Return the (x, y) coordinate for the center point of the cell that contains the specified text.  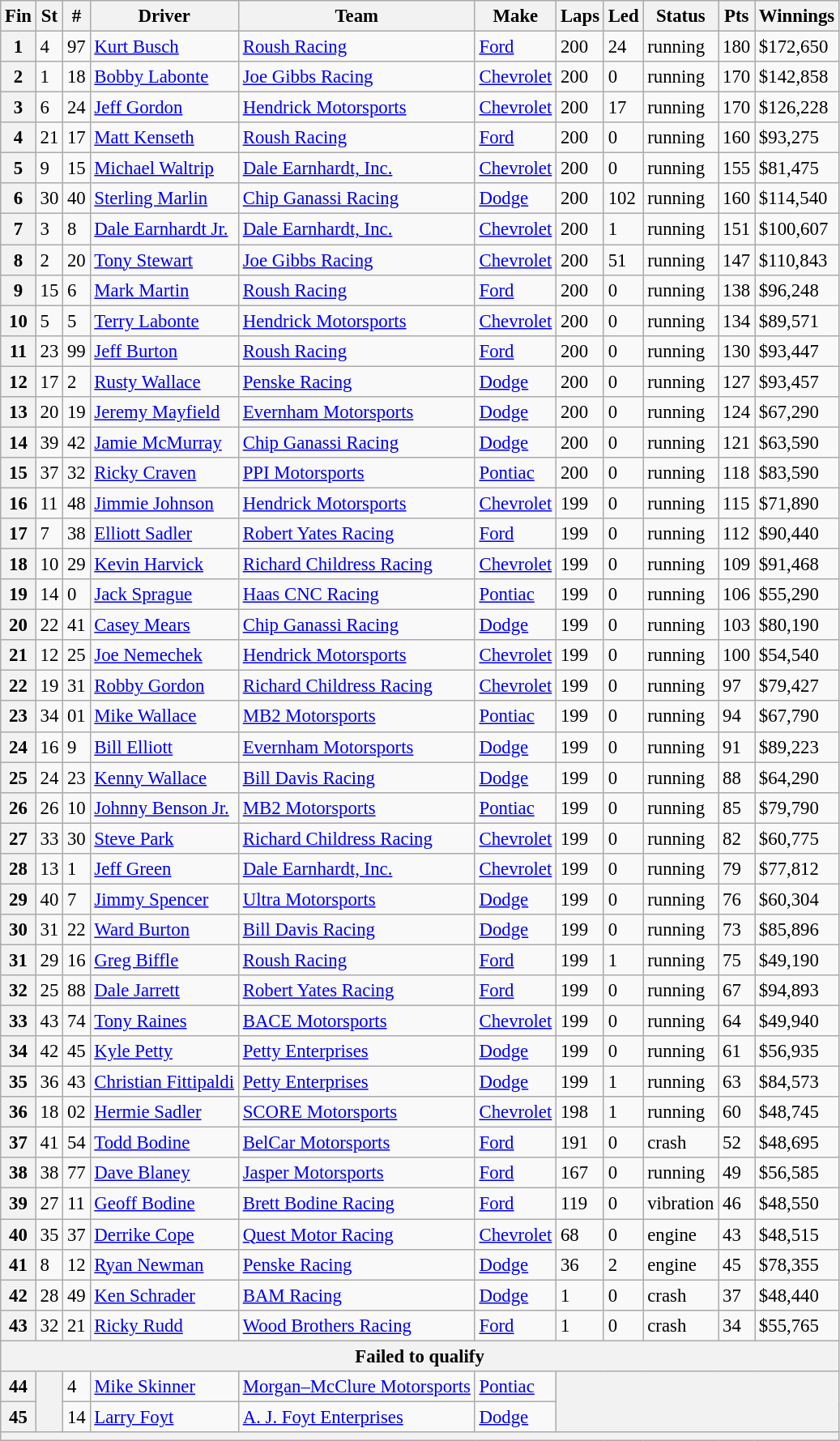
112 (737, 534)
Jimmy Spencer (164, 899)
Ward Burton (164, 930)
68 (580, 1234)
Ryan Newman (164, 1264)
Bobby Labonte (164, 77)
$78,355 (797, 1264)
Driver (164, 16)
151 (737, 229)
Mark Martin (164, 290)
$63,590 (797, 442)
Casey Mears (164, 625)
94 (737, 717)
$60,775 (797, 838)
Ken Schrader (164, 1295)
54 (76, 1143)
$81,475 (797, 168)
vibration (680, 1204)
Laps (580, 16)
Jimmie Johnson (164, 503)
$79,427 (797, 686)
109 (737, 565)
Fin (19, 16)
$60,304 (797, 899)
$67,290 (797, 412)
Greg Biffle (164, 960)
$48,745 (797, 1112)
Ricky Craven (164, 473)
BACE Motorsports (356, 1021)
$89,571 (797, 321)
Christian Fittipaldi (164, 1082)
44 (19, 1387)
74 (76, 1021)
$172,650 (797, 47)
$77,812 (797, 869)
Jeremy Mayfield (164, 412)
73 (737, 930)
100 (737, 655)
Larry Foyt (164, 1417)
Jeff Burton (164, 351)
Jeff Gordon (164, 108)
Elliott Sadler (164, 534)
Status (680, 16)
99 (76, 351)
Jeff Green (164, 869)
$93,457 (797, 382)
Morgan–McClure Motorsports (356, 1387)
Tony Raines (164, 1021)
130 (737, 351)
$83,590 (797, 473)
Make (515, 16)
$94,893 (797, 991)
Jamie McMurray (164, 442)
Robby Gordon (164, 686)
198 (580, 1112)
Kurt Busch (164, 47)
$55,290 (797, 595)
BelCar Motorsports (356, 1143)
121 (737, 442)
82 (737, 838)
75 (737, 960)
52 (737, 1143)
Kevin Harvick (164, 565)
$48,695 (797, 1143)
$67,790 (797, 717)
103 (737, 625)
A. J. Foyt Enterprises (356, 1417)
Mike Skinner (164, 1387)
Kyle Petty (164, 1051)
Quest Motor Racing (356, 1234)
$96,248 (797, 290)
# (76, 16)
Derrike Cope (164, 1234)
$55,765 (797, 1325)
Bill Elliott (164, 747)
91 (737, 747)
127 (737, 382)
$84,573 (797, 1082)
$110,843 (797, 260)
$80,190 (797, 625)
$56,585 (797, 1174)
134 (737, 321)
Haas CNC Racing (356, 595)
48 (76, 503)
64 (737, 1021)
Winnings (797, 16)
Joe Nemechek (164, 655)
147 (737, 260)
Brett Bodine Racing (356, 1204)
02 (76, 1112)
85 (737, 808)
$142,858 (797, 77)
191 (580, 1143)
$90,440 (797, 534)
SCORE Motorsports (356, 1112)
Ricky Rudd (164, 1325)
61 (737, 1051)
$114,540 (797, 198)
$48,440 (797, 1295)
$48,515 (797, 1234)
Dale Jarrett (164, 991)
$85,896 (797, 930)
115 (737, 503)
BAM Racing (356, 1295)
Matt Kenseth (164, 138)
Rusty Wallace (164, 382)
$93,447 (797, 351)
Dave Blaney (164, 1174)
119 (580, 1204)
St (49, 16)
$91,468 (797, 565)
Dale Earnhardt Jr. (164, 229)
60 (737, 1112)
Led (624, 16)
$126,228 (797, 108)
106 (737, 595)
$93,275 (797, 138)
Johnny Benson Jr. (164, 808)
Jasper Motorsports (356, 1174)
51 (624, 260)
Failed to qualify (420, 1356)
Wood Brothers Racing (356, 1325)
Terry Labonte (164, 321)
Sterling Marlin (164, 198)
180 (737, 47)
138 (737, 290)
63 (737, 1082)
Todd Bodine (164, 1143)
$56,935 (797, 1051)
167 (580, 1174)
$54,540 (797, 655)
$79,790 (797, 808)
PPI Motorsports (356, 473)
118 (737, 473)
102 (624, 198)
$49,940 (797, 1021)
$48,550 (797, 1204)
Ultra Motorsports (356, 899)
67 (737, 991)
$64,290 (797, 778)
$49,190 (797, 960)
Hermie Sadler (164, 1112)
$71,890 (797, 503)
Mike Wallace (164, 717)
Pts (737, 16)
124 (737, 412)
Jack Sprague (164, 595)
46 (737, 1204)
$100,607 (797, 229)
77 (76, 1174)
Team (356, 16)
01 (76, 717)
$89,223 (797, 747)
Geoff Bodine (164, 1204)
155 (737, 168)
Michael Waltrip (164, 168)
Tony Stewart (164, 260)
Steve Park (164, 838)
Kenny Wallace (164, 778)
76 (737, 899)
79 (737, 869)
